Identify which cell holds the provided text, then report its [X, Y] central coordinate. 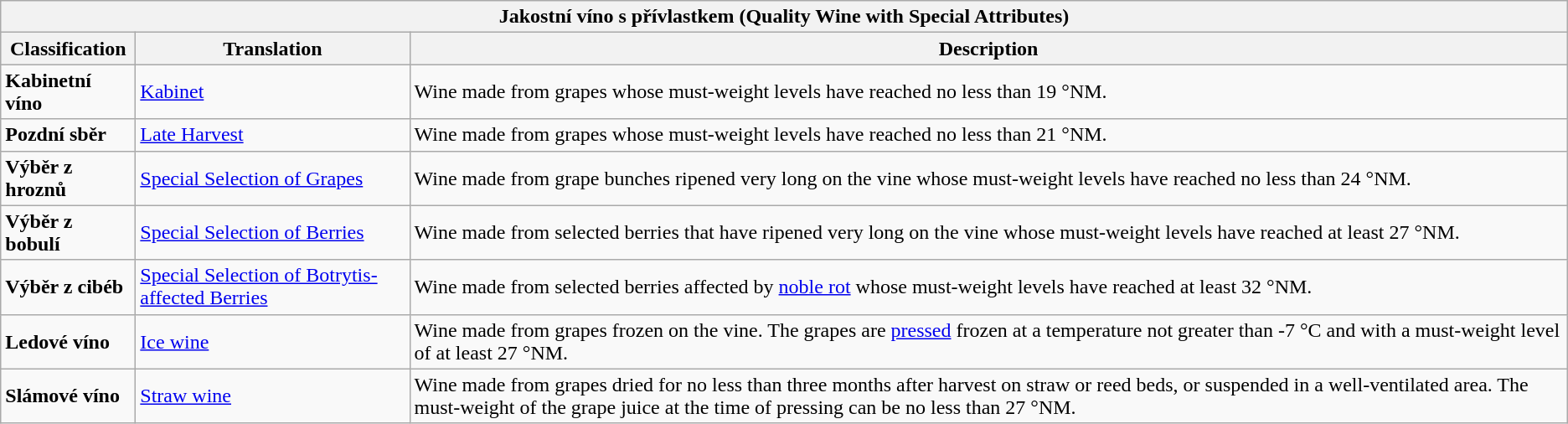
Jakostní víno s přívlastkem (Quality Wine with Special Attributes) [784, 17]
Translation [273, 49]
Pozdní sběr [69, 135]
Late Harvest [273, 135]
Special Selection of Botrytis-affected Berries [273, 287]
Wine made from grapes whose must-weight levels have reached no less than 21 °NM. [988, 135]
Wine made from selected berries that have ripened very long on the vine whose must-weight levels have reached at least 27 °NM. [988, 233]
Classification [69, 49]
Ledové víno [69, 342]
Kabinetní víno [69, 92]
Ice wine [273, 342]
Straw wine [273, 396]
Wine made from grapes whose must-weight levels have reached no less than 19 °NM. [988, 92]
Wine made from grape bunches ripened very long on the vine whose must-weight levels have reached no less than 24 °NM. [988, 178]
Výběr z cibéb [69, 287]
Slámové víno [69, 396]
Výběr z bobulí [69, 233]
Kabinet [273, 92]
Description [988, 49]
Wine made from selected berries affected by noble rot whose must-weight levels have reached at least 32 °NM. [988, 287]
Special Selection of Berries [273, 233]
Výběr z hroznů [69, 178]
Special Selection of Grapes [273, 178]
